Detect which cell encompasses the target text, then output its (X, Y) center coordinate. 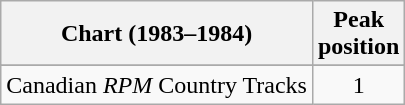
Chart (1983–1984) (157, 34)
Peakposition (358, 34)
Canadian RPM Country Tracks (157, 85)
1 (358, 85)
